Return (x, y) of the center of cell containing provided text 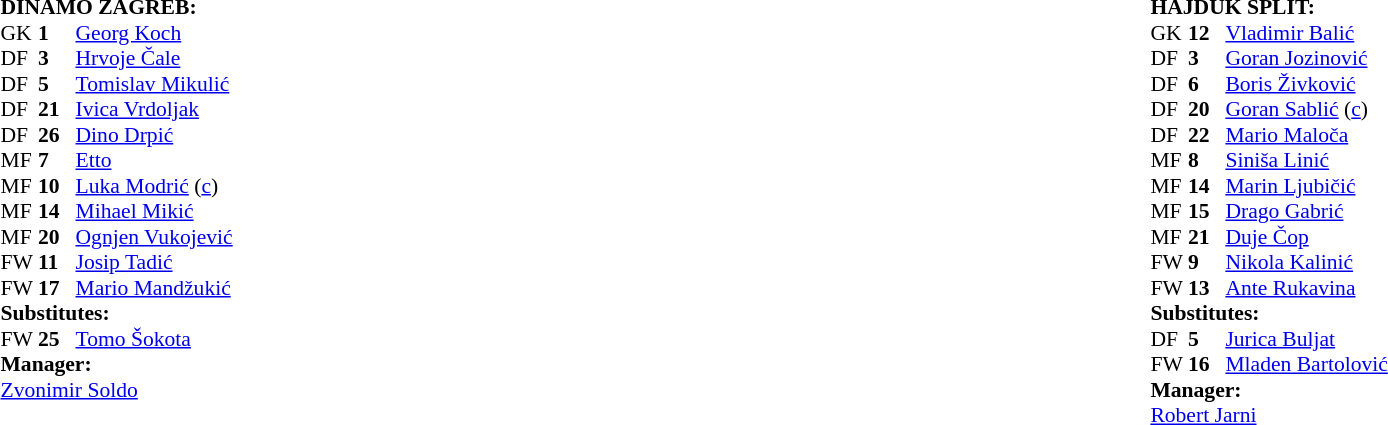
16 (1207, 365)
12 (1207, 33)
Manager: (146, 365)
1 (57, 33)
Luka Modrić (c) (185, 186)
13 (1207, 288)
9 (1207, 263)
Hrvoje Čale (185, 59)
Georg Koch (185, 33)
17 (57, 288)
Josip Tadić (185, 263)
15 (1207, 211)
7 (57, 161)
Tomo Šokota (185, 339)
22 (1207, 135)
Mihael Mikić (185, 211)
Mario Mandžukić (185, 288)
Etto (185, 161)
8 (1207, 161)
25 (57, 339)
Ivica Vrdoljak (185, 109)
11 (57, 263)
Tomislav Mikulić (185, 84)
10 (57, 186)
26 (57, 135)
Zvonimir Soldo (146, 390)
Ognjen Vukojević (185, 237)
Substitutes: (146, 313)
6 (1207, 84)
Dino Drpić (185, 135)
